Search for the cell housing the specified text and yield its [x, y] center coordinate. 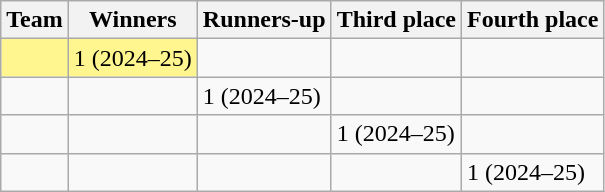
Third place [396, 20]
Runners-up [264, 20]
Team [35, 20]
Fourth place [533, 20]
Winners [132, 20]
